Find where the given text appears and provide that cell's center as (X, Y) coordinate. 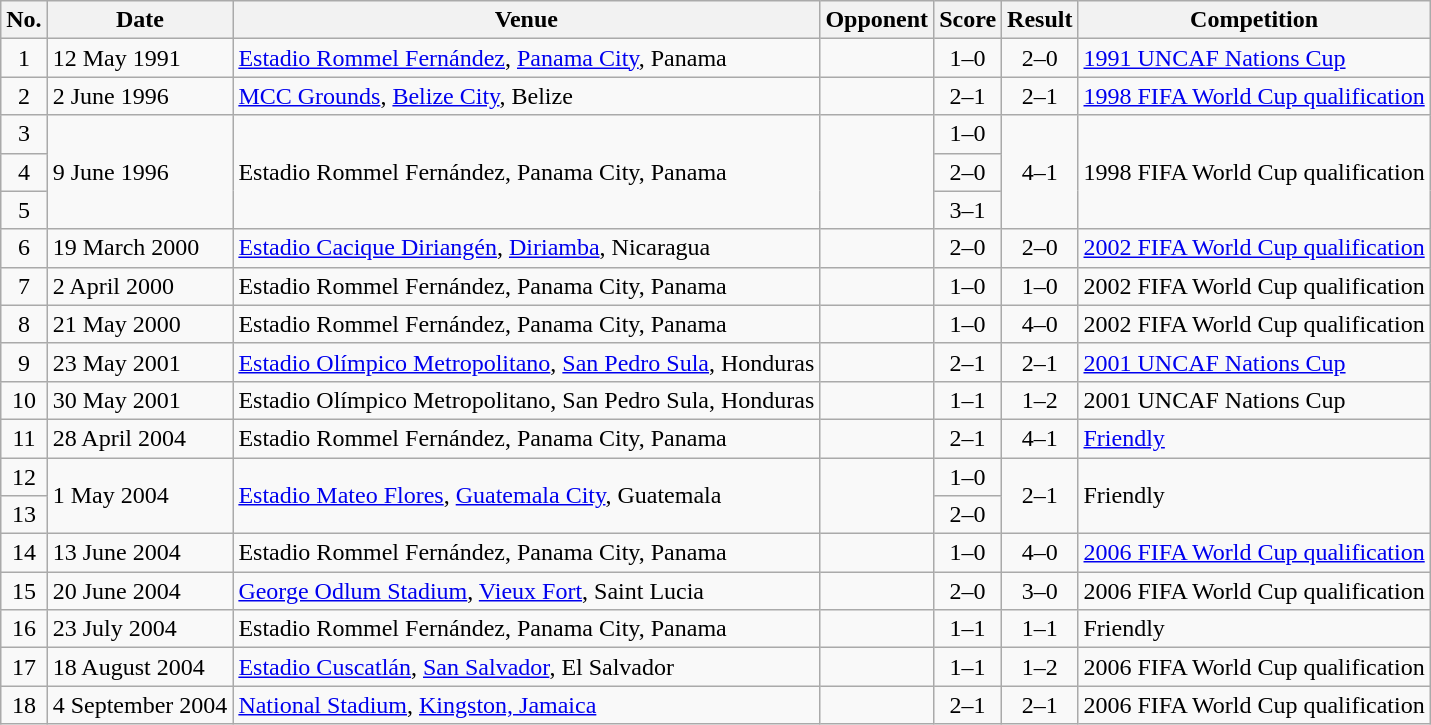
17 (24, 667)
Estadio Cacique Diriangén, Diriamba, Nicaragua (526, 248)
9 (24, 362)
MCC Grounds, Belize City, Belize (526, 96)
Date (140, 20)
1991 UNCAF Nations Cup (1254, 58)
3–1 (968, 210)
4 September 2004 (140, 705)
2 June 1996 (140, 96)
George Odlum Stadium, Vieux Fort, Saint Lucia (526, 591)
Result (1040, 20)
20 June 2004 (140, 591)
12 May 1991 (140, 58)
Estadio Cuscatlán, San Salvador, El Salvador (526, 667)
12 (24, 477)
19 March 2000 (140, 248)
National Stadium, Kingston, Jamaica (526, 705)
2 (24, 96)
14 (24, 553)
Estadio Mateo Flores, Guatemala City, Guatemala (526, 496)
11 (24, 438)
10 (24, 400)
5 (24, 210)
30 May 2001 (140, 400)
15 (24, 591)
2 April 2000 (140, 286)
6 (24, 248)
Opponent (877, 20)
16 (24, 629)
23 July 2004 (140, 629)
18 (24, 705)
7 (24, 286)
18 August 2004 (140, 667)
4 (24, 172)
13 June 2004 (140, 553)
13 (24, 515)
No. (24, 20)
3–0 (1040, 591)
21 May 2000 (140, 324)
9 June 1996 (140, 172)
1 (24, 58)
3 (24, 134)
28 April 2004 (140, 438)
23 May 2001 (140, 362)
Score (968, 20)
1 May 2004 (140, 496)
8 (24, 324)
Competition (1254, 20)
Venue (526, 20)
